Extract the [X, Y] coordinate from the center of the cell holding the provided text.  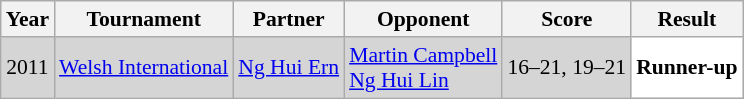
Tournament [144, 19]
Partner [288, 19]
Runner-up [686, 68]
Opponent [423, 19]
Result [686, 19]
Ng Hui Ern [288, 68]
16–21, 19–21 [566, 68]
Welsh International [144, 68]
Martin Campbell Ng Hui Lin [423, 68]
Year [28, 19]
Score [566, 19]
2011 [28, 68]
